Return (X, Y) of the center of cell containing provided text 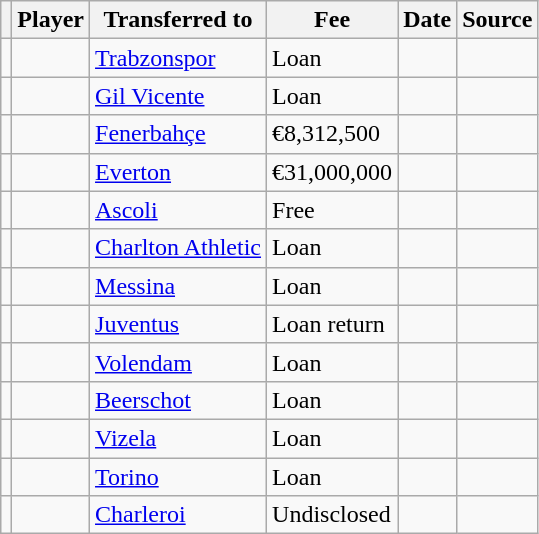
Free (332, 210)
Torino (178, 477)
€31,000,000 (332, 172)
Beerschot (178, 400)
€8,312,500 (332, 134)
Vizela (178, 438)
Player (51, 20)
Trabzonspor (178, 58)
Charlton Athletic (178, 248)
Undisclosed (332, 515)
Fenerbahçe (178, 134)
Juventus (178, 324)
Fee (332, 20)
Transferred to (178, 20)
Everton (178, 172)
Gil Vicente (178, 96)
Date (428, 20)
Source (498, 20)
Loan return (332, 324)
Volendam (178, 362)
Charleroi (178, 515)
Messina (178, 286)
Ascoli (178, 210)
